Output the [X, Y] coordinate of the center of the cell containing the given text.  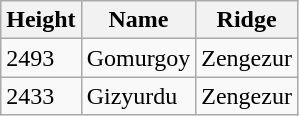
Name [138, 20]
2433 [41, 96]
Gomurgoy [138, 58]
Gizyurdu [138, 96]
Height [41, 20]
2493 [41, 58]
Ridge [247, 20]
